From the cell containing the given text, extract its center point as [x, y] coordinate. 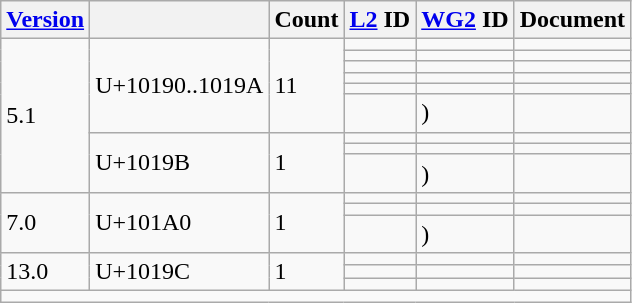
5.1 [46, 116]
U+1019B [180, 162]
7.0 [46, 222]
U+10190..1019A [180, 86]
U+101A0 [180, 222]
11 [306, 86]
Document [572, 20]
U+1019C [180, 272]
L2 ID [380, 20]
Count [306, 20]
13.0 [46, 272]
WG2 ID [465, 20]
Version [46, 20]
